Determine the [X, Y] coordinate at the center of the cell enclosing the given text.  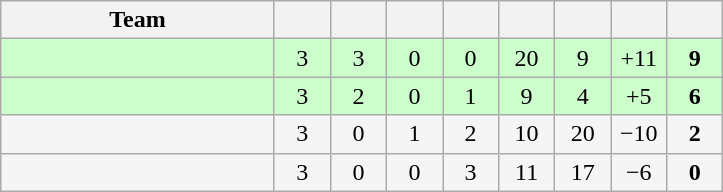
11 [527, 172]
−6 [639, 172]
6 [695, 96]
10 [527, 134]
17 [583, 172]
−10 [639, 134]
+11 [639, 58]
Team [138, 20]
+5 [639, 96]
4 [583, 96]
